Provide the [X, Y] coordinate of the cell's center where the given text is located.  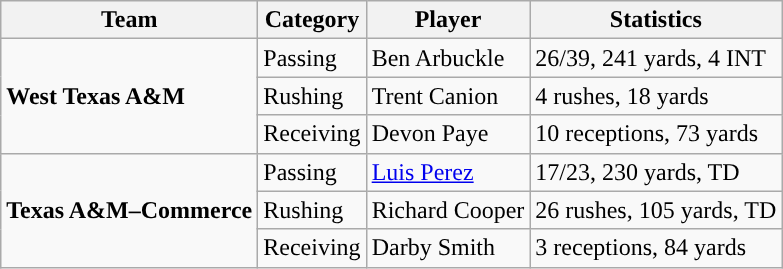
17/23, 230 yards, TD [656, 172]
Luis Perez [448, 172]
West Texas A&M [130, 96]
3 receptions, 84 yards [656, 248]
26/39, 241 yards, 4 INT [656, 58]
Trent Canion [448, 96]
26 rushes, 105 yards, TD [656, 210]
Team [130, 20]
Player [448, 20]
4 rushes, 18 yards [656, 96]
10 receptions, 73 yards [656, 134]
Devon Paye [448, 134]
Category [312, 20]
Ben Arbuckle [448, 58]
Darby Smith [448, 248]
Richard Cooper [448, 210]
Statistics [656, 20]
Texas A&M–Commerce [130, 210]
